Scan for the cell matching the given text and deliver its [x, y] coordinate at center. 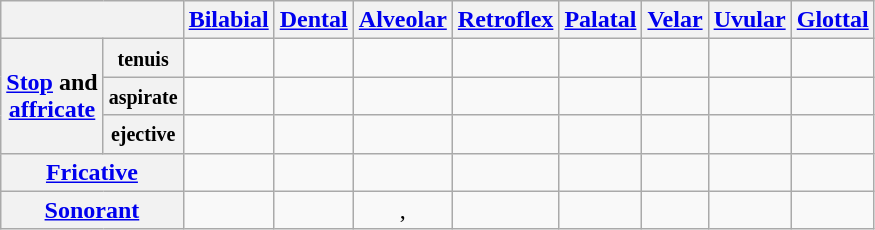
Sonorant [92, 210]
Alveolar [402, 20]
, [402, 210]
Uvular [750, 20]
tenuis [143, 58]
Glottal [832, 20]
Palatal [600, 20]
aspirate [143, 96]
Retroflex [506, 20]
ejective [143, 134]
Bilabial [228, 20]
Dental [314, 20]
Fricative [92, 172]
Stop andaffricate [52, 96]
Velar [675, 20]
